From the cell containing the given text, extract its center point as (x, y) coordinate. 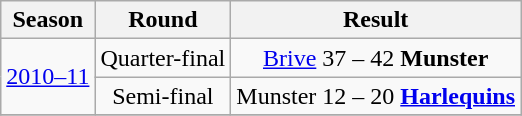
Munster 12 – 20 Harlequins (376, 96)
Brive 37 – 42 Munster (376, 58)
Season (48, 20)
Round (163, 20)
Quarter-final (163, 58)
2010–11 (48, 77)
Result (376, 20)
Semi-final (163, 96)
